Identify which cell holds the provided text, then report its (X, Y) central coordinate. 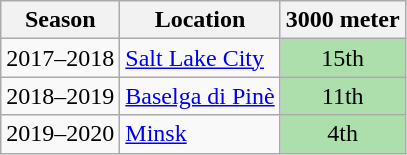
3000 meter (342, 20)
2017–2018 (60, 58)
2019–2020 (60, 134)
Location (200, 20)
11th (342, 96)
4th (342, 134)
Salt Lake City (200, 58)
Baselga di Pinè (200, 96)
Minsk (200, 134)
Season (60, 20)
2018–2019 (60, 96)
15th (342, 58)
